Scan for the cell matching the given text and deliver its (X, Y) coordinate at center. 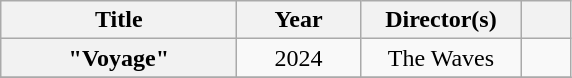
Director(s) (440, 20)
2024 (299, 58)
Year (299, 20)
The Waves (440, 58)
"Voyage" (119, 58)
Title (119, 20)
